Search for the cell housing the specified text and yield its (x, y) center coordinate. 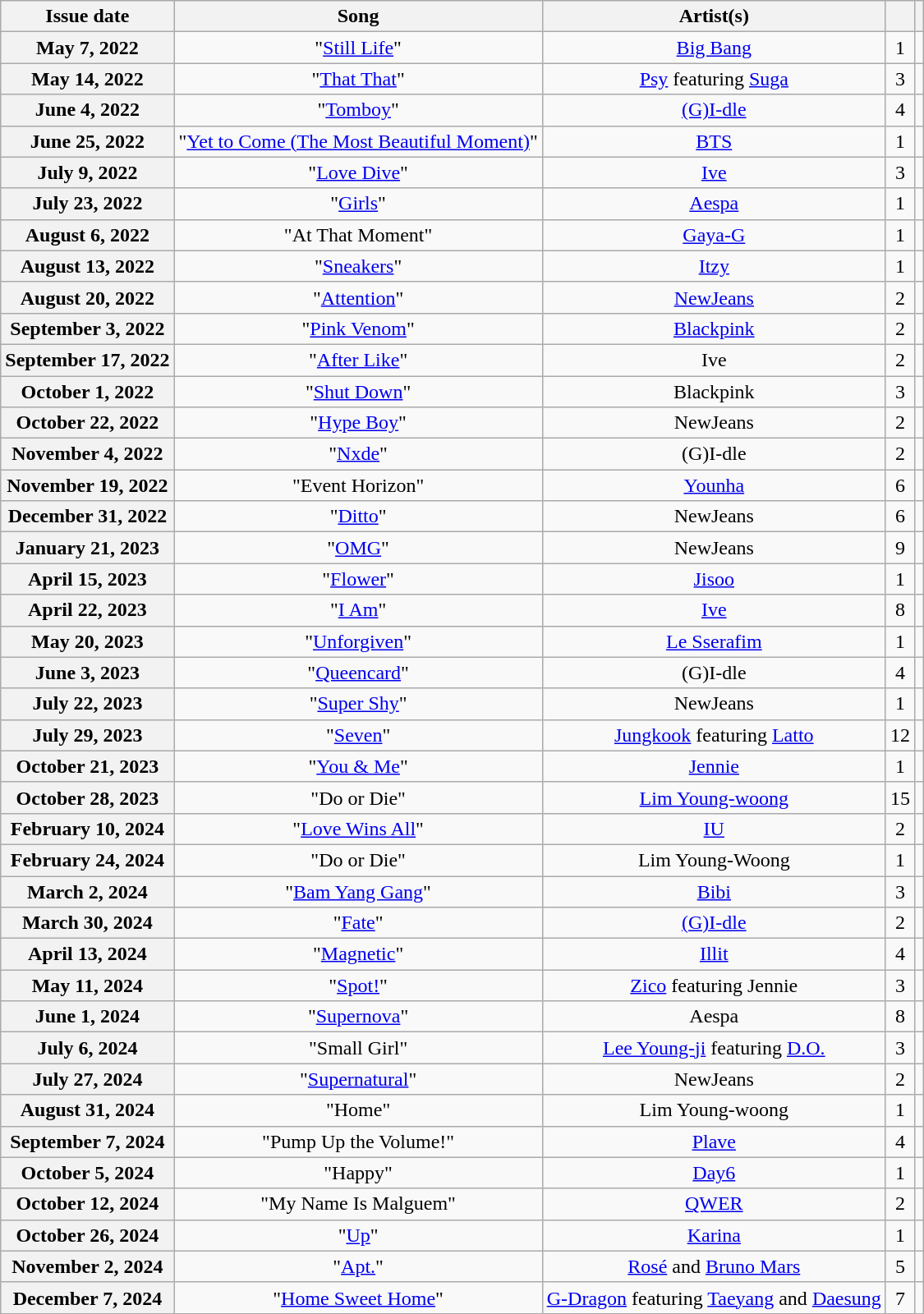
June 3, 2023 (87, 673)
Jennie (714, 766)
"Happy" (358, 1173)
September 17, 2022 (87, 360)
October 28, 2023 (87, 797)
"Small Girl" (358, 1048)
July 22, 2023 (87, 704)
September 3, 2022 (87, 328)
June 25, 2022 (87, 141)
"Supernatural" (358, 1079)
"Ditto" (358, 517)
"Shut Down" (358, 392)
May 7, 2022 (87, 48)
Lim Young-Woong (714, 860)
"OMG" (358, 548)
Lee Young-ji featuring D.O. (714, 1048)
January 21, 2023 (87, 548)
June 4, 2022 (87, 110)
"Pump Up the Volume!" (358, 1142)
"Still Life" (358, 48)
August 13, 2022 (87, 266)
December 31, 2022 (87, 517)
"Supernova" (358, 1017)
"Magnetic" (358, 954)
9 (900, 548)
"After Like" (358, 360)
"Girls" (358, 204)
"You & Me" (358, 766)
"Home Sweet Home" (358, 1298)
Bibi (714, 891)
"Home" (358, 1110)
Day6 (714, 1173)
Jungkook featuring Latto (714, 735)
"Tomboy" (358, 110)
BTS (714, 141)
Big Bang (714, 48)
July 27, 2024 (87, 1079)
October 21, 2023 (87, 766)
"Pink Venom" (358, 328)
April 13, 2024 (87, 954)
June 1, 2024 (87, 1017)
November 2, 2024 (87, 1266)
"My Name Is Malguem" (358, 1204)
July 23, 2022 (87, 204)
Zico featuring Jennie (714, 985)
"Bam Yang Gang" (358, 891)
September 7, 2024 (87, 1142)
October 12, 2024 (87, 1204)
Song (358, 16)
"Sneakers" (358, 266)
October 22, 2022 (87, 423)
May 14, 2022 (87, 79)
Karina (714, 1235)
Rosé and Bruno Mars (714, 1266)
"Love Dive" (358, 172)
Gaya-G (714, 235)
15 (900, 797)
5 (900, 1266)
November 19, 2022 (87, 485)
"That That" (358, 79)
Younha (714, 485)
"Spot!" (358, 985)
"Love Wins All" (358, 829)
April 22, 2023 (87, 610)
"Apt." (358, 1266)
May 20, 2023 (87, 641)
"Seven" (358, 735)
February 10, 2024 (87, 829)
March 2, 2024 (87, 891)
7 (900, 1298)
Jisoo (714, 579)
"Flower" (358, 579)
July 9, 2022 (87, 172)
"Hype Boy" (358, 423)
March 30, 2024 (87, 923)
October 26, 2024 (87, 1235)
August 20, 2022 (87, 297)
"Unforgiven" (358, 641)
July 29, 2023 (87, 735)
Plave (714, 1142)
"Queencard" (358, 673)
August 31, 2024 (87, 1110)
November 4, 2022 (87, 454)
"I Am" (358, 610)
G-Dragon featuring Taeyang and Daesung (714, 1298)
IU (714, 829)
"Nxde" (358, 454)
July 6, 2024 (87, 1048)
October 1, 2022 (87, 392)
"Event Horizon" (358, 485)
April 15, 2023 (87, 579)
QWER (714, 1204)
Le Sserafim (714, 641)
Itzy (714, 266)
Artist(s) (714, 16)
May 11, 2024 (87, 985)
Psy featuring Suga (714, 79)
February 24, 2024 (87, 860)
Issue date (87, 16)
"Attention" (358, 297)
August 6, 2022 (87, 235)
"Fate" (358, 923)
12 (900, 735)
"Super Shy" (358, 704)
Illit (714, 954)
October 5, 2024 (87, 1173)
"Up" (358, 1235)
December 7, 2024 (87, 1298)
"At That Moment" (358, 235)
"Yet to Come (The Most Beautiful Moment)" (358, 141)
